Return [x, y] of the center of cell containing provided text 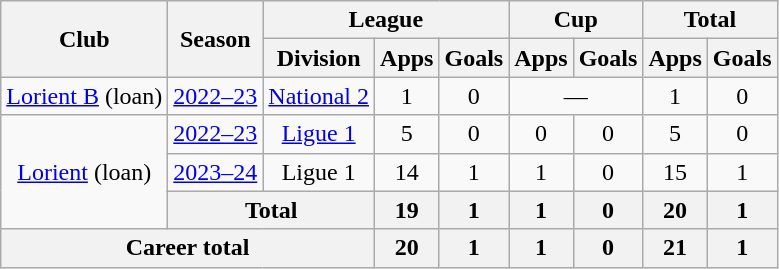
Cup [576, 20]
15 [675, 172]
21 [675, 248]
2023–24 [216, 172]
19 [407, 210]
Lorient (loan) [84, 172]
— [576, 96]
Lorient B (loan) [84, 96]
National 2 [319, 96]
League [386, 20]
14 [407, 172]
Division [319, 58]
Club [84, 39]
Career total [188, 248]
Season [216, 39]
